Return [X, Y] of the center of cell containing provided text 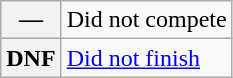
Did not finish [146, 58]
— [31, 20]
Did not compete [146, 20]
DNF [31, 58]
